Find where the given text appears and provide that cell's center as [X, Y] coordinate. 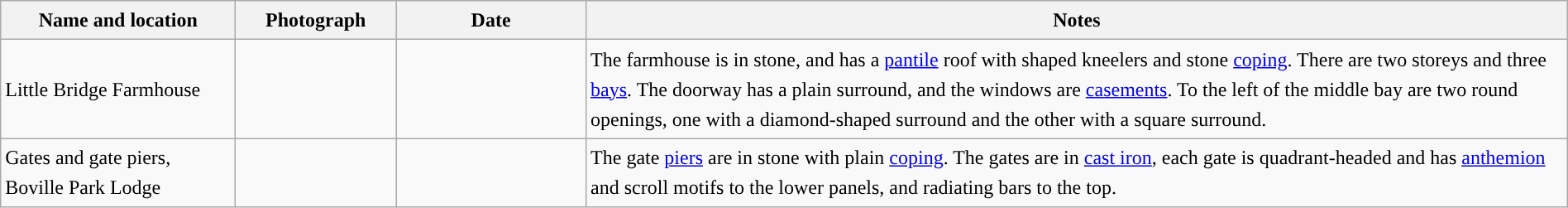
Date [491, 20]
Gates and gate piers,Boville Park Lodge [118, 172]
Little Bridge Farmhouse [118, 89]
Name and location [118, 20]
Photograph [316, 20]
Notes [1077, 20]
